Search for the cell housing the specified text and yield its (X, Y) center coordinate. 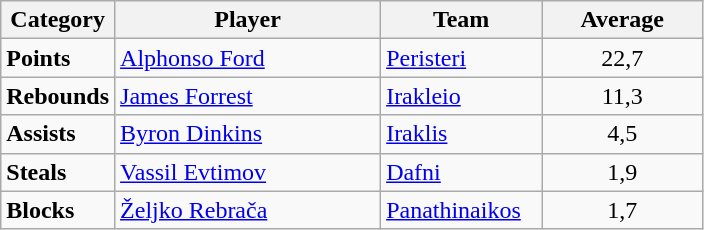
Byron Dinkins (248, 134)
Category (58, 20)
Panathinaikos (462, 210)
1,7 (622, 210)
Iraklis (462, 134)
Vassil Evtimov (248, 172)
Dafni (462, 172)
Rebounds (58, 96)
James Forrest (248, 96)
22,7 (622, 58)
Steals (58, 172)
1,9 (622, 172)
Željko Rebrača (248, 210)
Player (248, 20)
11,3 (622, 96)
Team (462, 20)
Average (622, 20)
Points (58, 58)
Blocks (58, 210)
Irakleio (462, 96)
Assists (58, 134)
Peristeri (462, 58)
Alphonso Ford (248, 58)
4,5 (622, 134)
